Detect which cell encompasses the target text, then output its (x, y) center coordinate. 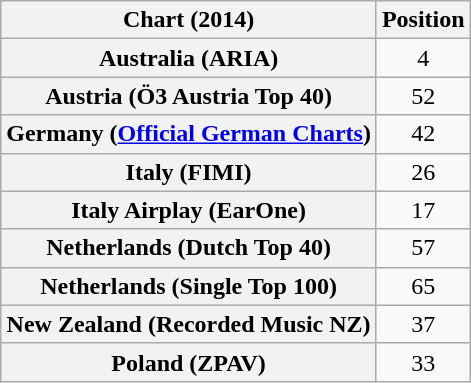
Chart (2014) (189, 20)
Position (423, 20)
Italy Airplay (EarOne) (189, 210)
Italy (FIMI) (189, 172)
42 (423, 134)
Poland (ZPAV) (189, 362)
New Zealand (Recorded Music NZ) (189, 324)
Austria (Ö3 Austria Top 40) (189, 96)
Australia (ARIA) (189, 58)
4 (423, 58)
33 (423, 362)
37 (423, 324)
65 (423, 286)
Netherlands (Single Top 100) (189, 286)
52 (423, 96)
57 (423, 248)
17 (423, 210)
26 (423, 172)
Germany (Official German Charts) (189, 134)
Netherlands (Dutch Top 40) (189, 248)
